Locate the cell with the specified text and output its [X, Y] center coordinate. 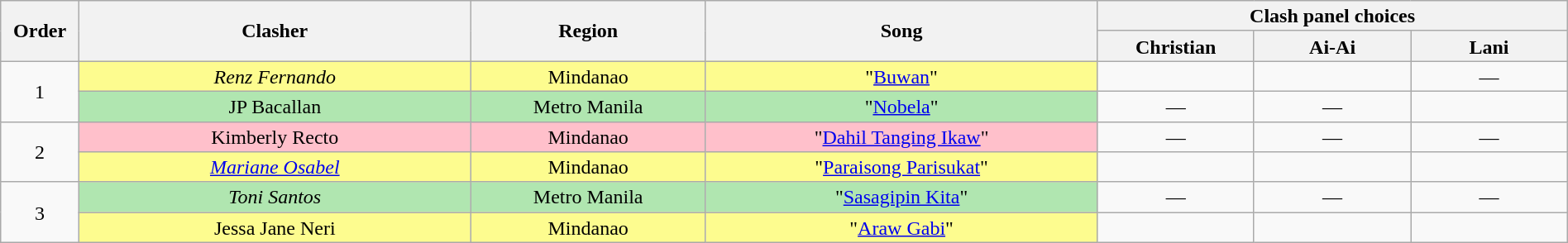
3 [40, 212]
Clash panel choices [1332, 17]
Renz Fernando [275, 76]
Mariane Osabel [275, 167]
"Buwan" [901, 76]
"Nobela" [901, 106]
Ai-Ai [1331, 46]
Christian [1176, 46]
Order [40, 31]
2 [40, 152]
Toni Santos [275, 197]
Jessa Jane Neri [275, 228]
Song [901, 31]
"Araw Gabi" [901, 228]
"Sasagipin Kita" [901, 197]
"Paraisong Parisukat" [901, 167]
Lani [1489, 46]
Region [588, 31]
"Dahil Tanging Ikaw" [901, 137]
1 [40, 91]
JP Bacallan [275, 106]
Kimberly Recto [275, 137]
Clasher [275, 31]
